Capture the cell that displays the provided text and extract its [x, y] central coordinate. 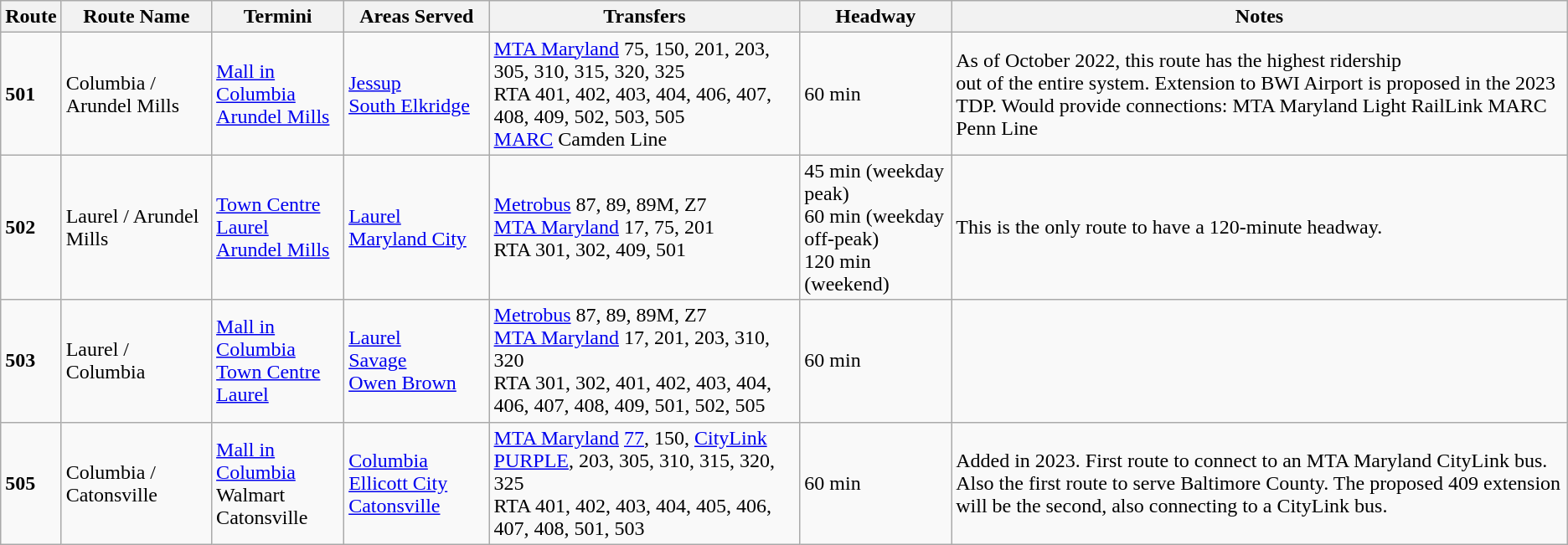
Route Name [136, 17]
502 [31, 228]
ColumbiaEllicott City Catonsville [417, 483]
MTA Maryland 77, 150, CityLink PURPLE, 203, 305, 310, 315, 320, 325RTA 401, 402, 403, 404, 405, 406, 407, 408, 501, 503 [645, 483]
LaurelSavageOwen Brown [417, 361]
Notes [1260, 17]
LaurelMaryland City [417, 228]
Transfers [645, 17]
MTA Maryland 75, 150, 201, 203, 305, 310, 315, 320, 325RTA 401, 402, 403, 404, 406, 407, 408, 409, 502, 503, 505MARC Camden Line [645, 94]
This is the only route to have a 120-minute headway. [1260, 228]
Laurel / Arundel Mills [136, 228]
Metrobus 87, 89, 89M, Z7MTA Maryland 17, 75, 201RTA 301, 302, 409, 501 [645, 228]
Headway [876, 17]
Mall in ColumbiaWalmart Catonsville [278, 483]
503 [31, 361]
Columbia / Arundel Mills [136, 94]
Town Centre LaurelArundel Mills [278, 228]
Mall in ColumbiaTown Centre Laurel [278, 361]
Laurel / Columbia [136, 361]
505 [31, 483]
Route [31, 17]
45 min (weekday peak)60 min (weekday off-peak)120 min (weekend) [876, 228]
Metrobus 87, 89, 89M, Z7MTA Maryland 17, 201, 203, 310, 320RTA 301, 302, 401, 402, 403, 404, 406, 407, 408, 409, 501, 502, 505 [645, 361]
501 [31, 94]
Termini [278, 17]
Mall in ColumbiaArundel Mills [278, 94]
JessupSouth Elkridge [417, 94]
Columbia / Catonsville [136, 483]
Areas Served [417, 17]
